Capture the cell that displays the provided text and extract its (x, y) central coordinate. 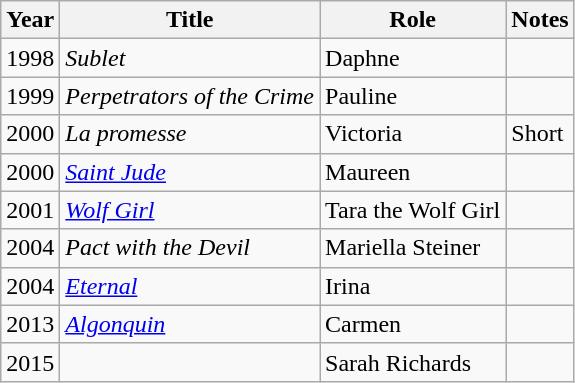
1999 (30, 96)
Title (190, 20)
Mariella Steiner (413, 248)
Victoria (413, 134)
2015 (30, 362)
1998 (30, 58)
Notes (540, 20)
Year (30, 20)
Maureen (413, 172)
Role (413, 20)
Wolf Girl (190, 210)
Pact with the Devil (190, 248)
Algonquin (190, 324)
Pauline (413, 96)
Sublet (190, 58)
Saint Jude (190, 172)
Carmen (413, 324)
Perpetrators of the Crime (190, 96)
Short (540, 134)
Tara the Wolf Girl (413, 210)
Daphne (413, 58)
La promesse (190, 134)
2013 (30, 324)
Irina (413, 286)
Sarah Richards (413, 362)
2001 (30, 210)
Eternal (190, 286)
